From the cell containing the given text, extract its center point as (X, Y) coordinate. 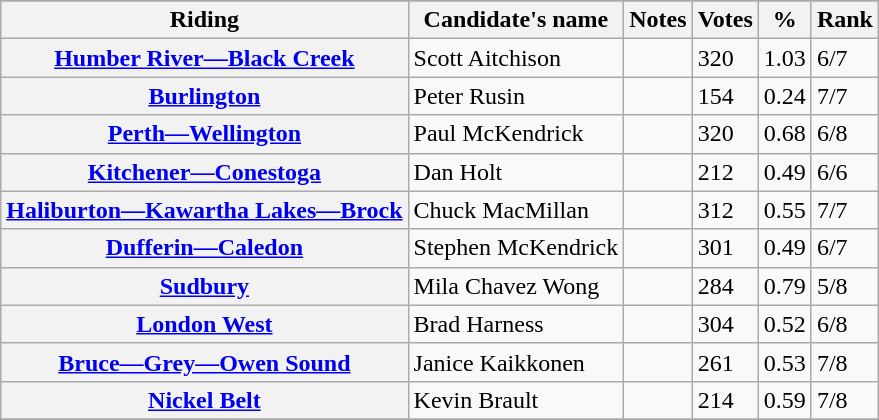
0.68 (784, 134)
Mila Chavez Wong (516, 286)
Riding (204, 20)
Nickel Belt (204, 400)
0.79 (784, 286)
Dan Holt (516, 172)
214 (725, 400)
Dufferin—Caledon (204, 248)
Janice Kaikkonen (516, 362)
Kitchener—Conestoga (204, 172)
312 (725, 210)
London West (204, 324)
Rank (844, 20)
Sudbury (204, 286)
Perth—Wellington (204, 134)
261 (725, 362)
Chuck MacMillan (516, 210)
Scott Aitchison (516, 58)
% (784, 20)
Haliburton—Kawartha Lakes—Brock (204, 210)
0.55 (784, 210)
Candidate's name (516, 20)
Votes (725, 20)
5/8 (844, 286)
Notes (658, 20)
Kevin Brault (516, 400)
Bruce—Grey—Owen Sound (204, 362)
Stephen McKendrick (516, 248)
0.24 (784, 96)
Brad Harness (516, 324)
284 (725, 286)
6/6 (844, 172)
1.03 (784, 58)
212 (725, 172)
0.59 (784, 400)
Burlington (204, 96)
154 (725, 96)
Paul McKendrick (516, 134)
0.53 (784, 362)
0.52 (784, 324)
301 (725, 248)
Peter Rusin (516, 96)
Humber River—Black Creek (204, 58)
304 (725, 324)
